Return (X, Y) of the center of cell containing provided text 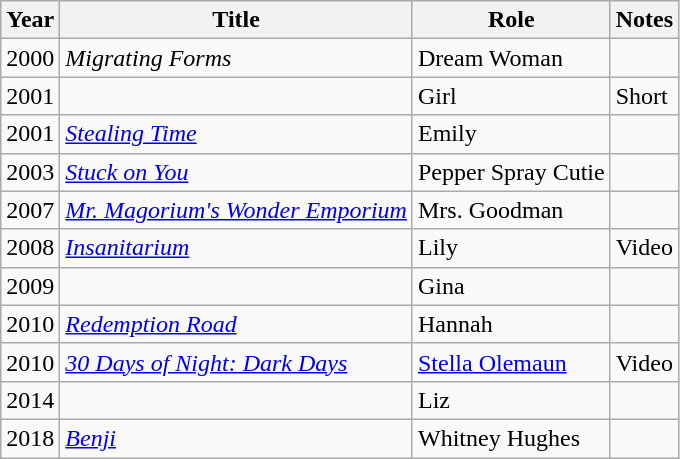
2014 (30, 400)
Hannah (511, 324)
Mr. Magorium's Wonder Emporium (236, 210)
Migrating Forms (236, 58)
Year (30, 20)
Notes (644, 20)
2003 (30, 172)
Mrs. Goodman (511, 210)
Whitney Hughes (511, 438)
Pepper Spray Cutie (511, 172)
Role (511, 20)
Lily (511, 248)
Short (644, 96)
Stella Olemaun (511, 362)
Emily (511, 134)
Redemption Road (236, 324)
2008 (30, 248)
2007 (30, 210)
Insanitarium (236, 248)
2009 (30, 286)
Benji (236, 438)
Title (236, 20)
2000 (30, 58)
Liz (511, 400)
Dream Woman (511, 58)
30 Days of Night: Dark Days (236, 362)
Stuck on You (236, 172)
Gina (511, 286)
2018 (30, 438)
Girl (511, 96)
Stealing Time (236, 134)
